Output the [X, Y] coordinate of the center of the cell containing the given text.  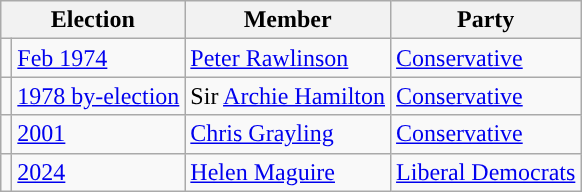
Peter Rawlinson [288, 58]
2024 [98, 172]
Chris Grayling [288, 134]
Feb 1974 [98, 58]
Party [486, 20]
Member [288, 20]
Helen Maguire [288, 172]
1978 by-election [98, 96]
Sir Archie Hamilton [288, 96]
Liberal Democrats [486, 172]
Election [93, 20]
2001 [98, 134]
